For the text-containing cell, return its midpoint in (x, y) coordinate format. 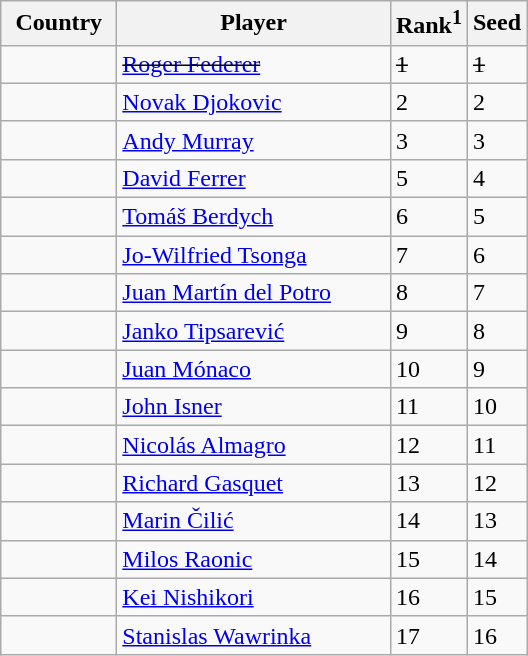
Juan Martín del Potro (254, 293)
Jo-Wilfried Tsonga (254, 255)
Roger Federer (254, 64)
Rank1 (428, 24)
Richard Gasquet (254, 483)
Player (254, 24)
Andy Murray (254, 140)
Country (59, 24)
John Isner (254, 407)
4 (496, 178)
Juan Mónaco (254, 369)
Marin Čilić (254, 521)
Nicolás Almagro (254, 445)
Novak Djokovic (254, 102)
Milos Raonic (254, 559)
Janko Tipsarević (254, 331)
17 (428, 635)
Stanislas Wawrinka (254, 635)
Kei Nishikori (254, 597)
Seed (496, 24)
Tomáš Berdych (254, 217)
David Ferrer (254, 178)
